From the cell containing the given text, extract its center point as [X, Y] coordinate. 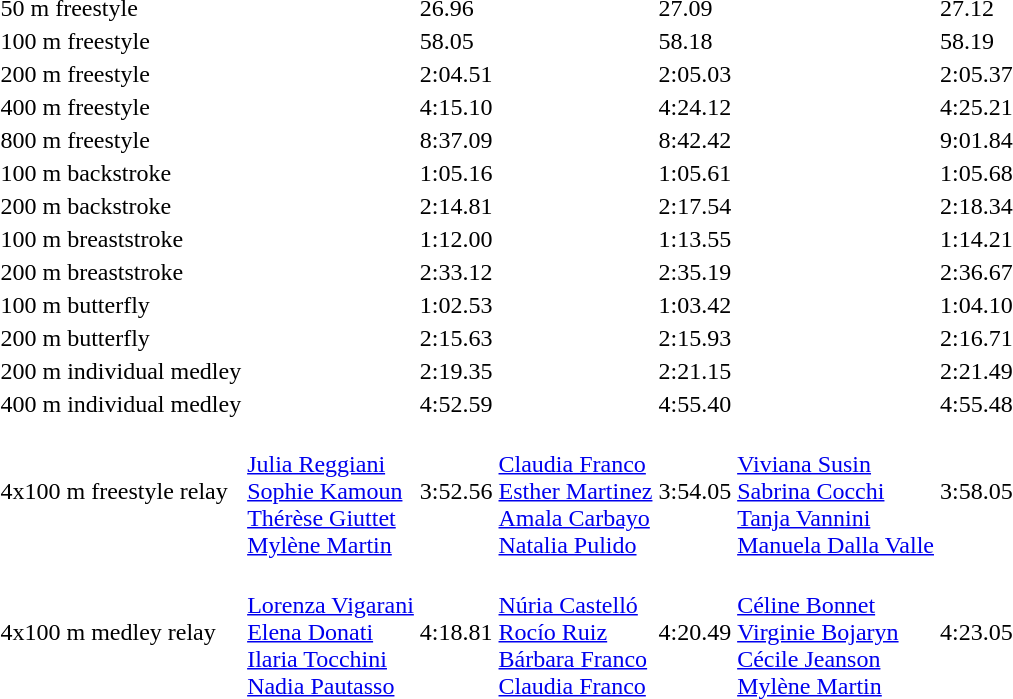
Viviana SusinSabrina CocchiTanja VanniniManuela Dalla Valle [836, 491]
58.05 [456, 41]
1:05.16 [456, 173]
Claudia FrancoEsther MartinezAmala CarbayoNatalia Pulido [576, 491]
2:21.15 [695, 371]
1:03.42 [695, 305]
3:52.56 [456, 491]
4:24.12 [695, 107]
1:02.53 [456, 305]
58.18 [695, 41]
2:17.54 [695, 206]
3:54.05 [695, 491]
4:55.40 [695, 404]
2:14.81 [456, 206]
1:05.61 [695, 173]
2:19.35 [456, 371]
4:15.10 [456, 107]
2:15.63 [456, 338]
8:37.09 [456, 140]
2:35.19 [695, 272]
2:33.12 [456, 272]
2:05.03 [695, 74]
1:13.55 [695, 239]
4:52.59 [456, 404]
2:04.51 [456, 74]
2:15.93 [695, 338]
1:12.00 [456, 239]
Julia Reggiani Sophie Kamoun Thérèse Giuttet Mylène Martin [331, 491]
8:42.42 [695, 140]
